Output the [x, y] coordinate of the center of the cell containing the given text.  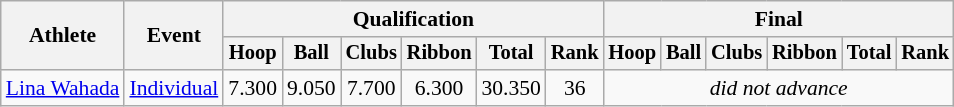
36 [575, 88]
Final [778, 19]
30.350 [510, 88]
7.700 [372, 88]
Qualification [413, 19]
Athlete [63, 36]
7.300 [252, 88]
did not advance [778, 88]
9.050 [312, 88]
6.300 [440, 88]
Lina Wahada [63, 88]
Event [174, 36]
Individual [174, 88]
